Scan for the cell matching the given text and deliver its [X, Y] coordinate at center. 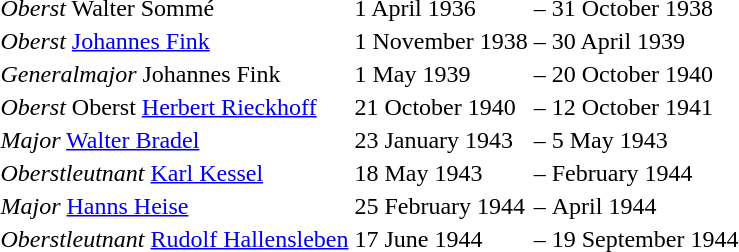
1 May 1939 [441, 74]
23 January 1943 [441, 140]
25 February 1944 [441, 206]
18 May 1943 [441, 173]
1 November 1938 [441, 41]
21 October 1940 [441, 107]
